Locate the cell with the specified text and output its [x, y] center coordinate. 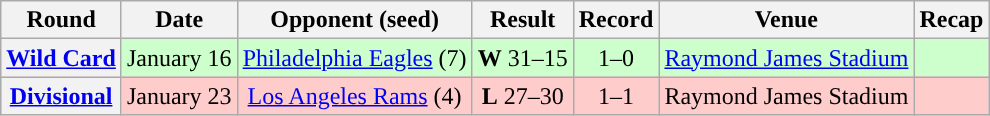
Result [522, 20]
January 16 [179, 58]
January 23 [179, 96]
Venue [786, 20]
Round [62, 20]
W 31–15 [522, 58]
L 27–30 [522, 96]
Philadelphia Eagles (7) [354, 58]
1–1 [616, 96]
Opponent (seed) [354, 20]
Wild Card [62, 58]
Divisional [62, 96]
Record [616, 20]
1–0 [616, 58]
Recap [952, 20]
Date [179, 20]
Los Angeles Rams (4) [354, 96]
